Return (X, Y) of the center of cell containing provided text 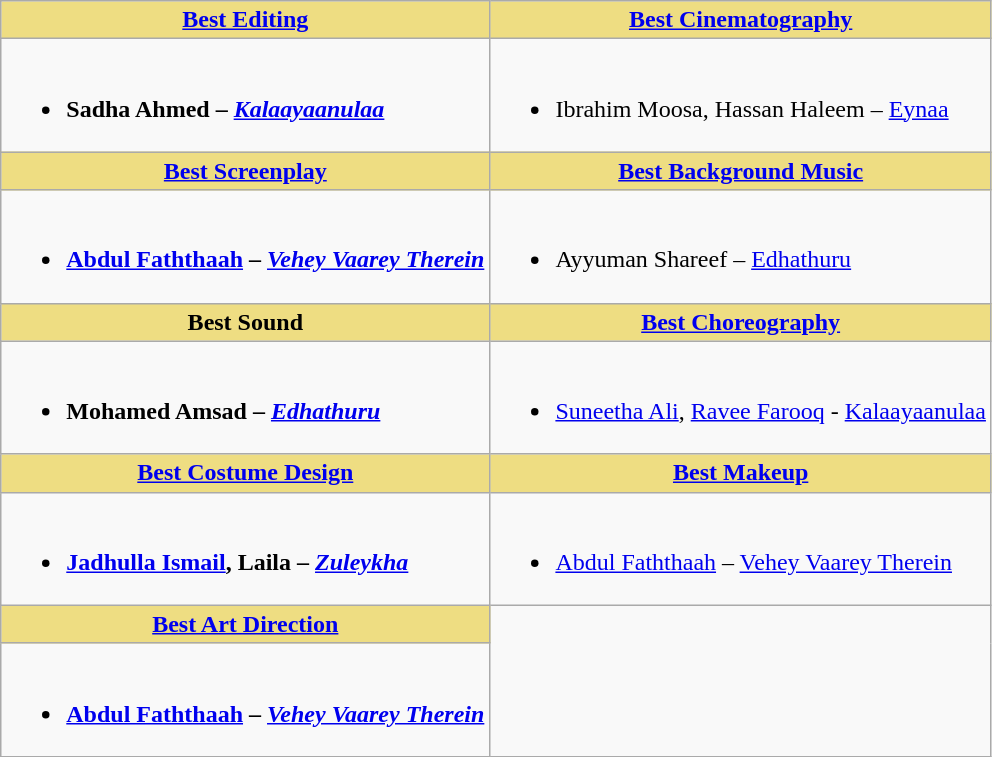
Best Cinematography (741, 20)
Best Editing (246, 20)
Best Screenplay (246, 171)
Best Costume Design (246, 473)
Mohamed Amsad – Edhathuru (246, 398)
Sadha Ahmed – Kalaayaanulaa (246, 96)
Suneetha Ali, Ravee Farooq - Kalaayaanulaa (741, 398)
Jadhulla Ismail, Laila – Zuleykha (246, 548)
Best Sound (246, 322)
Best Choreography (741, 322)
Ayyuman Shareef – Edhathuru (741, 246)
Best Background Music (741, 171)
Best Art Direction (246, 624)
Best Makeup (741, 473)
Ibrahim Moosa, Hassan Haleem – Eynaa (741, 96)
